Provide the (X, Y) coordinate of the cell's center where the given text is located.  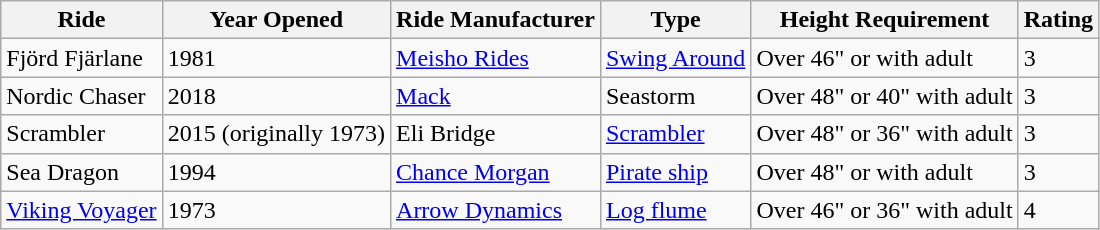
Chance Morgan (496, 172)
2018 (276, 96)
Over 48" or 40" with adult (884, 96)
Eli Bridge (496, 134)
Nordic Chaser (82, 96)
Sea Dragon (82, 172)
Over 46" or 36" with adult (884, 210)
1981 (276, 58)
4 (1058, 210)
Over 48" or 36" with adult (884, 134)
Over 48" or with adult (884, 172)
Swing Around (675, 58)
1973 (276, 210)
Seastorm (675, 96)
Over 46" or with adult (884, 58)
Viking Voyager (82, 210)
Pirate ship (675, 172)
Ride (82, 20)
Log flume (675, 210)
Meisho Rides (496, 58)
Arrow Dynamics (496, 210)
Height Requirement (884, 20)
Year Opened (276, 20)
2015 (originally 1973) (276, 134)
Type (675, 20)
Ride Manufacturer (496, 20)
Mack (496, 96)
Fjörd Fjärlane (82, 58)
Rating (1058, 20)
1994 (276, 172)
